Provide the (X, Y) coordinate of the cell's center where the given text is located.  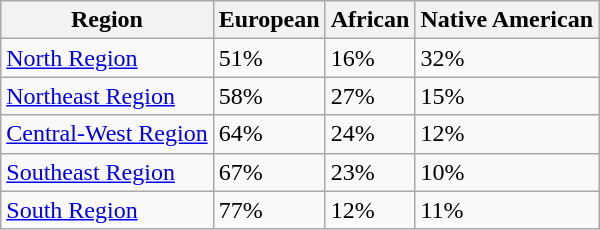
51% (269, 58)
Southeast Region (107, 172)
Northeast Region (107, 96)
23% (370, 172)
European (269, 20)
South Region (107, 210)
Native American (507, 20)
16% (370, 58)
32% (507, 58)
African (370, 20)
58% (269, 96)
24% (370, 134)
Central-West Region (107, 134)
North Region (107, 58)
Region (107, 20)
64% (269, 134)
77% (269, 210)
15% (507, 96)
10% (507, 172)
27% (370, 96)
11% (507, 210)
67% (269, 172)
